Scan for the cell matching the given text and deliver its (x, y) coordinate at center. 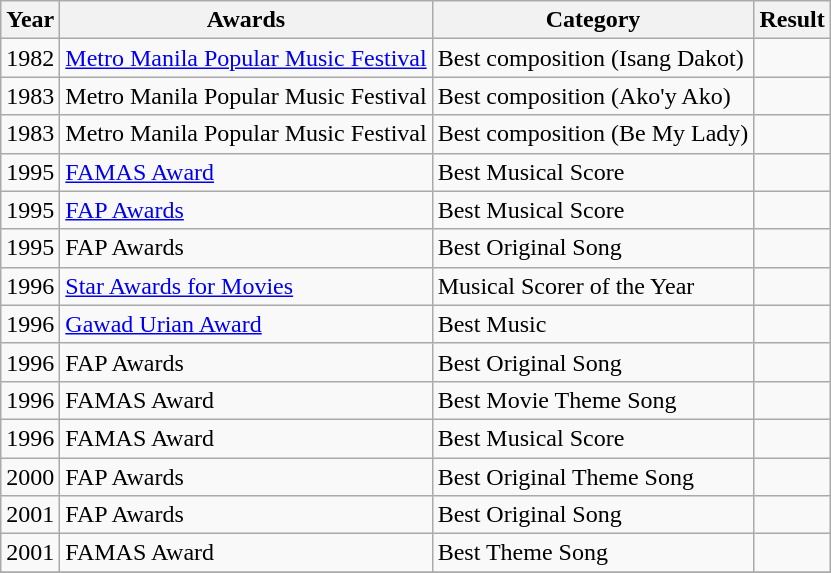
Best composition (Ako'y Ako) (593, 96)
1982 (30, 58)
Star Awards for Movies (246, 286)
2000 (30, 477)
Year (30, 20)
Best composition (Isang Dakot) (593, 58)
Best Movie Theme Song (593, 400)
Awards (246, 20)
Best Theme Song (593, 553)
Result (792, 20)
Best Music (593, 324)
Category (593, 20)
Musical Scorer of the Year (593, 286)
Gawad Urian Award (246, 324)
Best composition (Be My Lady) (593, 134)
Best Original Theme Song (593, 477)
